Output the [X, Y] coordinate of the center of the cell containing the given text.  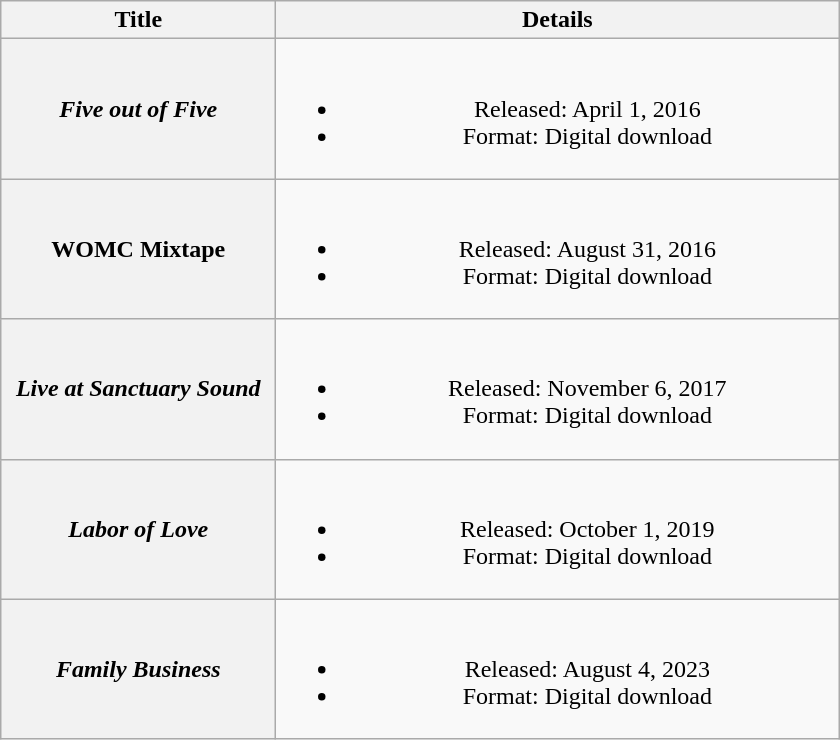
Family Business [138, 669]
Released: August 31, 2016Format: Digital download [558, 249]
WOMC Mixtape [138, 249]
Labor of Love [138, 529]
Released: November 6, 2017Format: Digital download [558, 389]
Released: October 1, 2019Format: Digital download [558, 529]
Released: April 1, 2016Format: Digital download [558, 109]
Title [138, 20]
Live at Sanctuary Sound [138, 389]
Details [558, 20]
Released: August 4, 2023Format: Digital download [558, 669]
Five out of Five [138, 109]
